Scan for the cell matching the given text and deliver its (X, Y) coordinate at center. 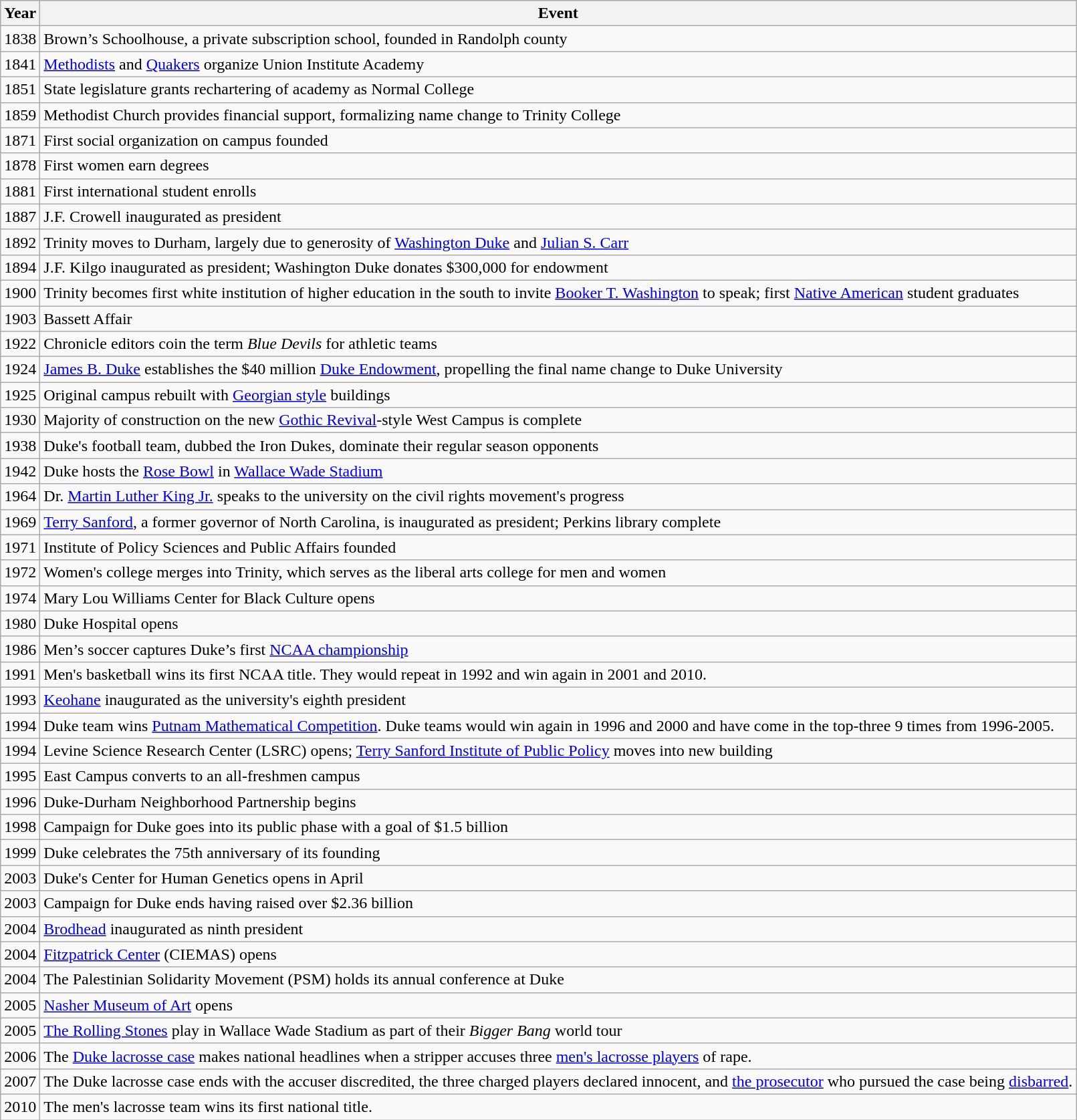
State legislature grants rechartering of academy as Normal College (558, 90)
Chronicle editors coin the term Blue Devils for athletic teams (558, 344)
Keohane inaugurated as the university's eighth president (558, 700)
Duke-Durham Neighborhood Partnership begins (558, 802)
Duke's football team, dubbed the Iron Dukes, dominate their regular season opponents (558, 446)
First women earn degrees (558, 166)
East Campus converts to an all-freshmen campus (558, 777)
The men's lacrosse team wins its first national title. (558, 1107)
Majority of construction on the new Gothic Revival-style West Campus is complete (558, 420)
2007 (20, 1081)
Men’s soccer captures Duke’s first NCAA championship (558, 649)
First social organization on campus founded (558, 140)
1894 (20, 267)
Duke Hospital opens (558, 623)
1930 (20, 420)
1986 (20, 649)
1881 (20, 191)
1971 (20, 547)
1871 (20, 140)
1900 (20, 293)
Duke team wins Putnam Mathematical Competition. Duke teams would win again in 1996 and 2000 and have come in the top-three 9 times from 1996-2005. (558, 725)
1838 (20, 39)
Mary Lou Williams Center for Black Culture opens (558, 598)
The Rolling Stones play in Wallace Wade Stadium as part of their Bigger Bang world tour (558, 1030)
1938 (20, 446)
1887 (20, 217)
1859 (20, 115)
Women's college merges into Trinity, which serves as the liberal arts college for men and women (558, 573)
J.F. Kilgo inaugurated as president; Washington Duke donates $300,000 for endowment (558, 267)
Brodhead inaugurated as ninth president (558, 929)
1851 (20, 90)
1964 (20, 497)
1995 (20, 777)
Levine Science Research Center (LSRC) opens; Terry Sanford Institute of Public Policy moves into new building (558, 751)
The Duke lacrosse case makes national headlines when a stripper accuses three men's lacrosse players of rape. (558, 1056)
1878 (20, 166)
Year (20, 13)
1980 (20, 623)
First international student enrolls (558, 191)
Event (558, 13)
1972 (20, 573)
Original campus rebuilt with Georgian style buildings (558, 395)
Men's basketball wins its first NCAA title. They would repeat in 1992 and win again in 2001 and 2010. (558, 674)
Fitzpatrick Center (CIEMAS) opens (558, 954)
Dr. Martin Luther King Jr. speaks to the university on the civil rights movement's progress (558, 497)
Brown’s Schoolhouse, a private subscription school, founded in Randolph county (558, 39)
Bassett Affair (558, 319)
1841 (20, 64)
J.F. Crowell inaugurated as president (558, 217)
Nasher Museum of Art opens (558, 1005)
1942 (20, 471)
Duke's Center for Human Genetics opens in April (558, 878)
Trinity moves to Durham, largely due to generosity of Washington Duke and Julian S. Carr (558, 242)
Campaign for Duke goes into its public phase with a goal of $1.5 billion (558, 827)
1922 (20, 344)
1892 (20, 242)
The Palestinian Solidarity Movement (PSM) holds its annual conference at Duke (558, 980)
2006 (20, 1056)
1996 (20, 802)
Methodist Church provides financial support, formalizing name change to Trinity College (558, 115)
Institute of Policy Sciences and Public Affairs founded (558, 547)
Duke celebrates the 75th anniversary of its founding (558, 853)
1924 (20, 370)
1969 (20, 522)
1993 (20, 700)
2010 (20, 1107)
Campaign for Duke ends having raised over $2.36 billion (558, 903)
1999 (20, 853)
Terry Sanford, a former governor of North Carolina, is inaugurated as president; Perkins library complete (558, 522)
1991 (20, 674)
James B. Duke establishes the $40 million Duke Endowment, propelling the final name change to Duke University (558, 370)
Methodists and Quakers organize Union Institute Academy (558, 64)
1903 (20, 319)
1998 (20, 827)
1925 (20, 395)
1974 (20, 598)
Duke hosts the Rose Bowl in Wallace Wade Stadium (558, 471)
